Provide the [X, Y] coordinate of the cell's center where the given text is located.  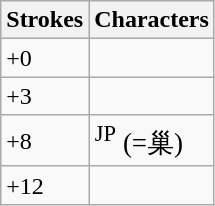
+3 [45, 96]
+12 [45, 185]
Strokes [45, 20]
+8 [45, 140]
JP (=巢) [152, 140]
+0 [45, 58]
Characters [152, 20]
